Extract the (X, Y) coordinate from the center of the cell holding the provided text.  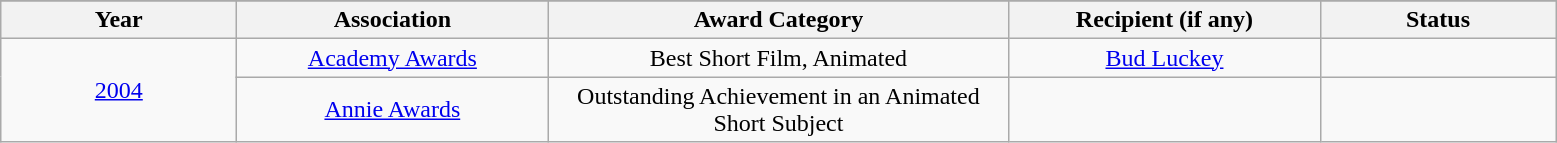
Academy Awards (392, 58)
Recipient (if any) (1164, 20)
2004 (119, 90)
Status (1438, 20)
Association (392, 20)
Bud Luckey (1164, 58)
Annie Awards (392, 110)
Best Short Film, Animated (778, 58)
Award Category (778, 20)
Outstanding Achievement in an Animated Short Subject (778, 110)
Year (119, 20)
